Find where the given text appears and provide that cell's center as (X, Y) coordinate. 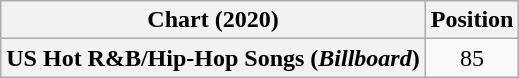
85 (472, 58)
Position (472, 20)
US Hot R&B/Hip-Hop Songs (Billboard) (213, 58)
Chart (2020) (213, 20)
